Scan for the cell matching the given text and deliver its (x, y) coordinate at center. 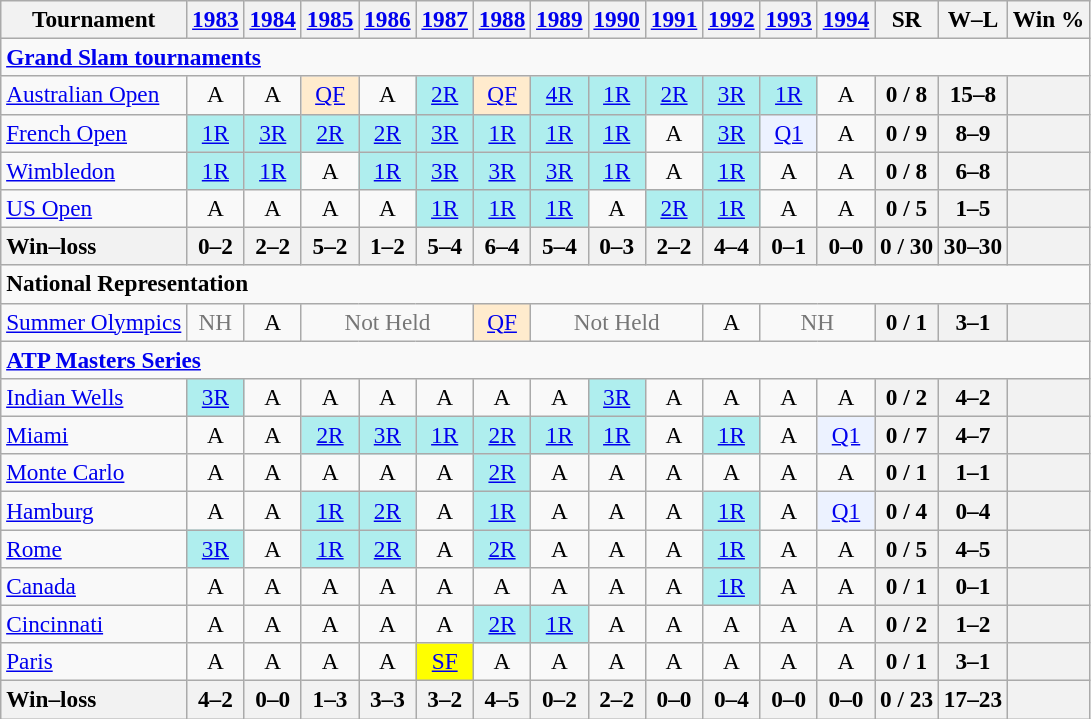
Grand Slam tournaments (546, 57)
4–7 (972, 435)
Win % (1048, 19)
1992 (732, 19)
1990 (616, 19)
1986 (388, 19)
French Open (94, 133)
1987 (444, 19)
1988 (502, 19)
0 / 9 (907, 133)
Hamburg (94, 510)
Monte Carlo (94, 473)
0 / 30 (907, 246)
Canada (94, 586)
0 / 4 (907, 510)
Rome (94, 548)
1–1 (972, 473)
National Representation (546, 284)
W–L (972, 19)
1991 (674, 19)
US Open (94, 208)
1985 (330, 19)
Wimbledon (94, 170)
5–2 (330, 246)
1989 (560, 19)
1983 (216, 19)
30–30 (972, 246)
1993 (788, 19)
Summer Olympics (94, 322)
Indian Wells (94, 397)
4–4 (732, 246)
0 / 7 (907, 435)
3–3 (388, 699)
SR (907, 19)
3–2 (444, 699)
6–4 (502, 246)
SF (444, 662)
0–3 (616, 246)
1984 (272, 19)
1–5 (972, 208)
Paris (94, 662)
Cincinnati (94, 624)
1–3 (330, 699)
Miami (94, 435)
Australian Open (94, 95)
1994 (846, 19)
0 / 23 (907, 699)
17–23 (972, 699)
8–9 (972, 133)
15–8 (972, 95)
4R (560, 95)
ATP Masters Series (546, 359)
6–8 (972, 170)
Tournament (94, 19)
